Provide the [x, y] coordinate of the cell's center where the given text is located.  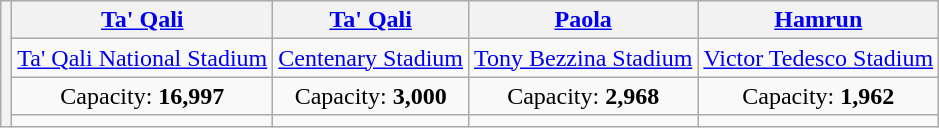
Capacity: 1,962 [818, 96]
Centenary Stadium [371, 58]
Ta' Qali National Stadium [142, 58]
Victor Tedesco Stadium [818, 58]
Tony Bezzina Stadium [584, 58]
Hamrun [818, 20]
Capacity: 3,000 [371, 96]
Paola [584, 20]
Capacity: 2,968 [584, 96]
Capacity: 16,997 [142, 96]
